Capture the cell that displays the provided text and extract its (X, Y) central coordinate. 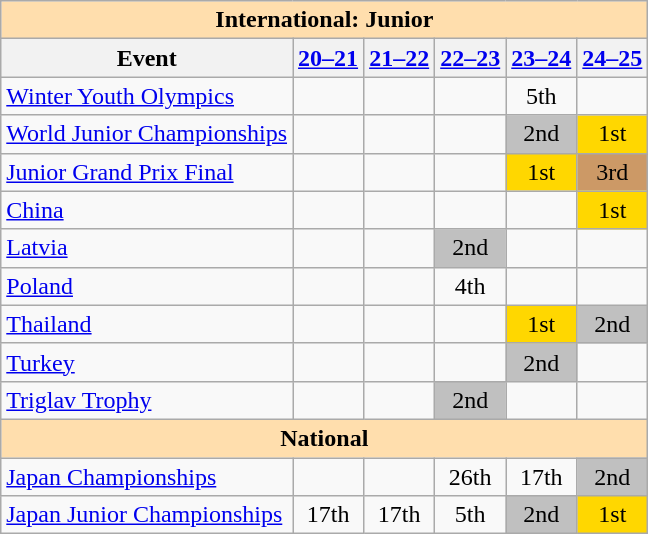
20–21 (328, 58)
Thailand (147, 324)
24–25 (612, 58)
Latvia (147, 248)
21–22 (400, 58)
Triglav Trophy (147, 400)
National (324, 438)
Turkey (147, 362)
Event (147, 58)
Japan Junior Championships (147, 515)
22–23 (470, 58)
Junior Grand Prix Final (147, 172)
Poland (147, 286)
China (147, 210)
Japan Championships (147, 477)
26th (470, 477)
3rd (612, 172)
World Junior Championships (147, 134)
International: Junior (324, 20)
4th (470, 286)
Winter Youth Olympics (147, 96)
23–24 (542, 58)
